Pinpoint the cell where the given text exists, returning its [x, y] midpoint coordinate. 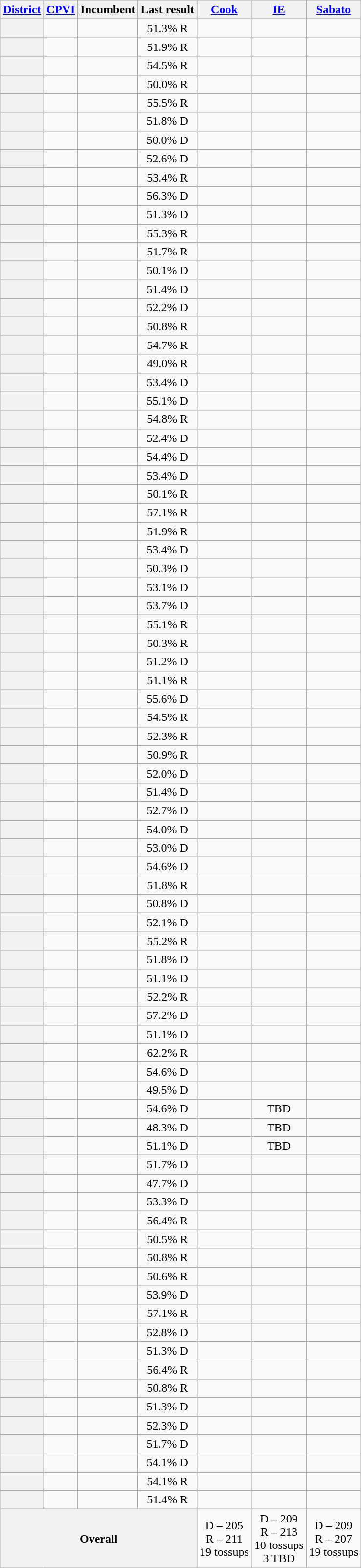
50.5% R [167, 1239]
D – 209R – 21310 tossups3 TBD [279, 1539]
53.4% R [167, 177]
52.7% D [167, 810]
52.3% D [167, 1426]
54.1% R [167, 1481]
Last result [167, 10]
50.1% D [167, 271]
50.0% D [167, 140]
50.9% R [167, 755]
48.3% D [167, 1127]
54.0% D [167, 830]
50.6% R [167, 1276]
55.1% R [167, 624]
51.3% R [167, 28]
51.8% R [167, 885]
52.4% D [167, 438]
52.6% D [167, 159]
50.3% D [167, 569]
50.0% R [167, 84]
51.1% R [167, 680]
Cook [225, 10]
53.7% D [167, 606]
Sabato [334, 10]
D – 209R – 20719 tossups [334, 1539]
52.3% R [167, 736]
54.1% D [167, 1463]
54.4% D [167, 457]
49.0% R [167, 364]
55.3% R [167, 233]
57.2% D [167, 1015]
55.5% R [167, 103]
52.2% R [167, 997]
51.7% R [167, 252]
53.3% D [167, 1202]
47.7% D [167, 1183]
52.8% D [167, 1332]
55.1% D [167, 401]
53.0% D [167, 848]
54.8% R [167, 419]
52.0% D [167, 773]
52.2% D [167, 308]
51.4% R [167, 1500]
62.2% R [167, 1053]
District [22, 10]
54.7% R [167, 345]
IE [279, 10]
Incumbent [108, 10]
52.1% D [167, 922]
53.9% D [167, 1295]
Overall [99, 1539]
56.3% D [167, 196]
50.3% R [167, 643]
55.6% D [167, 699]
D – 205R – 21119 tossups [225, 1539]
51.2% D [167, 662]
55.2% R [167, 941]
50.8% D [167, 904]
CPVI [61, 10]
49.5% D [167, 1090]
53.1% D [167, 587]
50.1% R [167, 494]
